Extract the (X, Y) coordinate from the center of the cell holding the provided text.  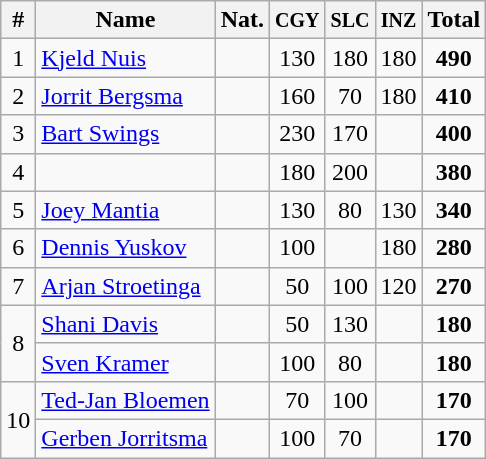
Ted-Jan Bloemen (126, 400)
SLC (350, 20)
Arjan Stroetinga (126, 286)
400 (454, 134)
280 (454, 248)
INZ (398, 20)
# (18, 20)
Gerben Jorritsma (126, 438)
4 (18, 172)
200 (350, 172)
Total (454, 20)
3 (18, 134)
380 (454, 172)
8 (18, 343)
410 (454, 96)
Name (126, 20)
10 (18, 419)
120 (398, 286)
Bart Swings (126, 134)
2 (18, 96)
6 (18, 248)
490 (454, 58)
Nat. (242, 20)
1 (18, 58)
230 (298, 134)
Shani Davis (126, 324)
160 (298, 96)
270 (454, 286)
Kjeld Nuis (126, 58)
Joey Mantia (126, 210)
Sven Kramer (126, 362)
CGY (298, 20)
Jorrit Bergsma (126, 96)
340 (454, 210)
Dennis Yuskov (126, 248)
7 (18, 286)
5 (18, 210)
